Determine the [x, y] coordinate at the center of the cell enclosing the given text.  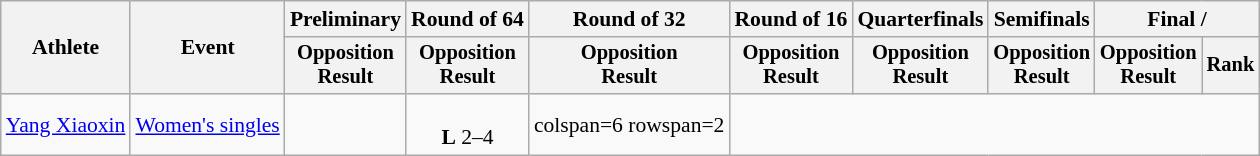
Round of 16 [790, 19]
Round of 64 [468, 19]
Final / [1177, 19]
L 2–4 [468, 124]
Yang Xiaoxin [66, 124]
Quarterfinals [920, 19]
Preliminary [346, 19]
Round of 32 [630, 19]
Event [207, 48]
colspan=6 rowspan=2 [630, 124]
Rank [1231, 66]
Athlete [66, 48]
Women's singles [207, 124]
Semifinals [1042, 19]
